Provide the (X, Y) coordinate of the cell's center where the given text is located.  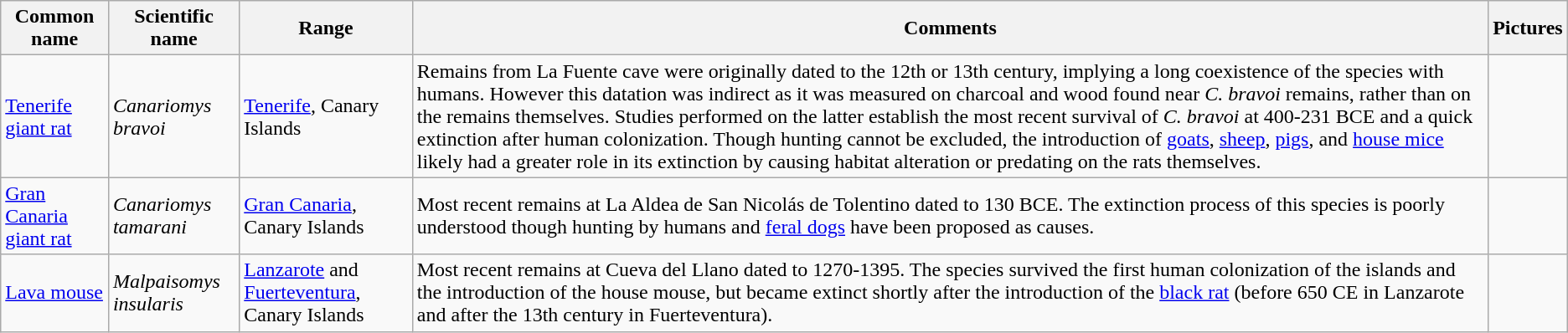
Malpaisomys insularis (173, 293)
Gran Canaria giant rat (55, 216)
Tenerife giant rat (55, 116)
Common name (55, 28)
Range (326, 28)
Canariomys bravoi (173, 116)
Lanzarote and Fuerteventura, Canary Islands (326, 293)
Comments (950, 28)
Scientific name (173, 28)
Canariomys tamarani (173, 216)
Gran Canaria, Canary Islands (326, 216)
Tenerife, Canary Islands (326, 116)
Pictures (1528, 28)
Lava mouse (55, 293)
